Capture the cell that displays the provided text and extract its [X, Y] central coordinate. 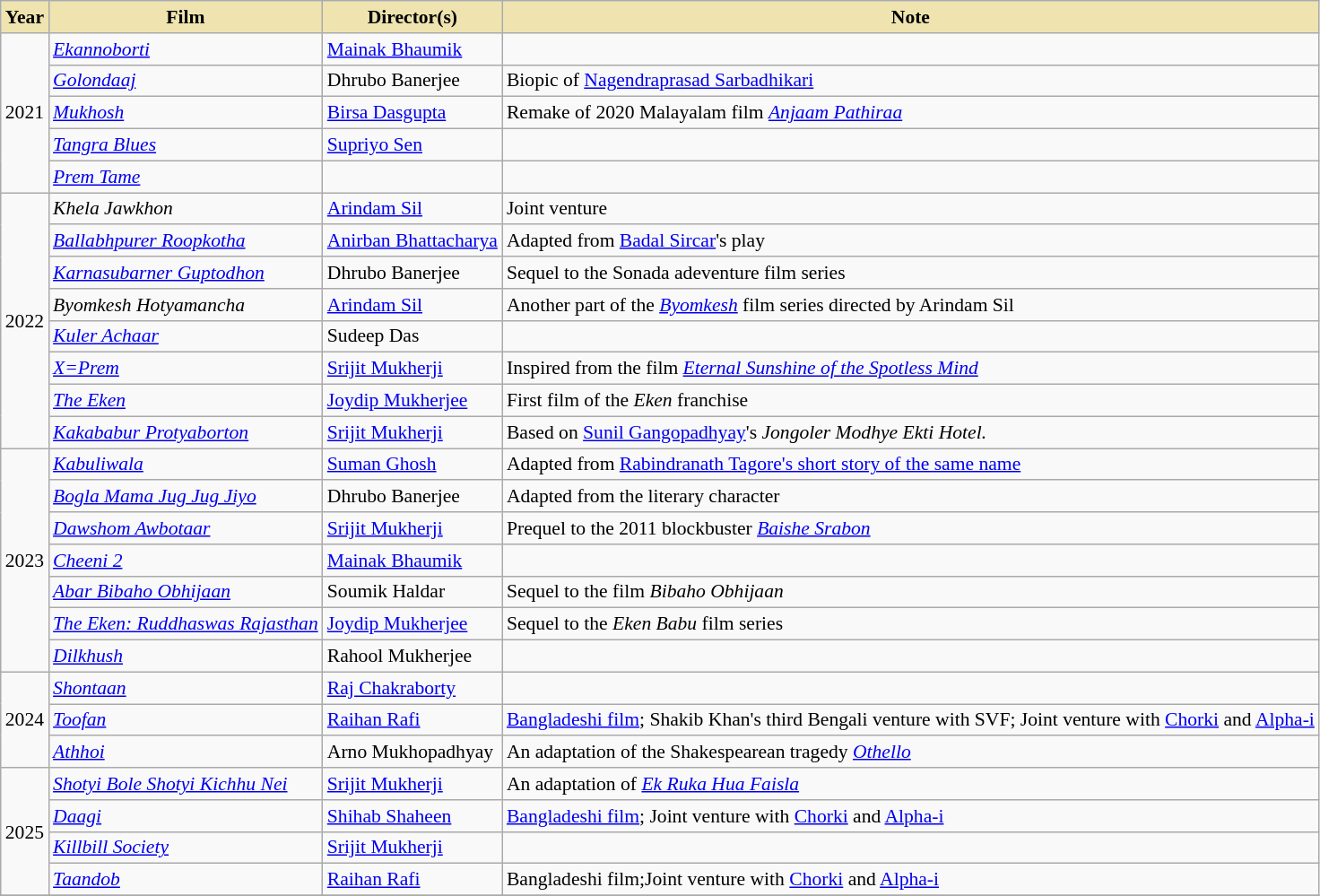
Adapted from Badal Sircar's play [911, 241]
Bogla Mama Jug Jug Jiyo [186, 497]
2025 [25, 831]
Mukhosh [186, 113]
Supriyo Sen [412, 145]
Byomkesh Hotyamancha [186, 305]
Ballabhpurer Roopkotha [186, 241]
Shontaan [186, 688]
Abar Bibaho Obhijaan [186, 592]
Based on Sunil Gangopadhyay's Jongoler Modhye Ekti Hotel. [911, 432]
Kakababur Protyaborton [186, 432]
Shihab Shaheen [412, 816]
Prequel to the 2011 blockbuster Baishe Srabon [911, 528]
Arno Mukhopadhyay [412, 752]
2024 [25, 719]
Toofan [186, 720]
Film [186, 17]
Killbill Society [186, 848]
Inspired from the film Eternal Sunshine of the Spotless Mind [911, 369]
Note [911, 17]
The Eken: Ruddhaswas Rajasthan [186, 624]
Tangra Blues [186, 145]
Bangladeshi film; Shakib Khan's third Bengali venture with SVF; Joint venture with Chorki and Alpha-i [911, 720]
Adapted from the literary character [911, 497]
Sudeep Das [412, 336]
First film of the Eken franchise [911, 401]
Cheeni 2 [186, 561]
Joint venture [911, 209]
Karnasubarner Guptodhon [186, 273]
X=Prem [186, 369]
Sequel to the Sonada adeventure film series [911, 273]
2023 [25, 560]
Raj Chakraborty [412, 688]
Suman Ghosh [412, 465]
Adapted from Rabindranath Tagore's short story of the same name [911, 465]
An adaptation of the Shakespearean tragedy Othello [911, 752]
Sequel to the Eken Babu film series [911, 624]
Year [25, 17]
2022 [25, 321]
Kabuliwala [186, 465]
Golondaaj [186, 81]
Birsa Dasgupta [412, 113]
Bangladeshi film;Joint venture with Chorki and Alpha-i [911, 880]
An adaptation of Ek Ruka Hua Faisla [911, 784]
Dawshom Awbotaar [186, 528]
Anirban Bhattacharya [412, 241]
Dilkhush [186, 657]
Khela Jawkhon [186, 209]
Remake of 2020 Malayalam film Anjaam Pathiraa [911, 113]
Shotyi Bole Shotyi Kichhu Nei [186, 784]
Soumik Haldar [412, 592]
Taandob [186, 880]
Bangladeshi film; Joint venture with Chorki and Alpha-i [911, 816]
2021 [25, 113]
Prem Tame [186, 177]
Sequel to the film Bibaho Obhijaan [911, 592]
The Eken [186, 401]
Director(s) [412, 17]
Rahool Mukherjee [412, 657]
Another part of the Byomkesh film series directed by Arindam Sil [911, 305]
Daagi [186, 816]
Biopic of Nagendraprasad Sarbadhikari [911, 81]
Kuler Achaar [186, 336]
Ekannoborti [186, 49]
Athhoi [186, 752]
